Scan for the cell matching the given text and deliver its (x, y) coordinate at center. 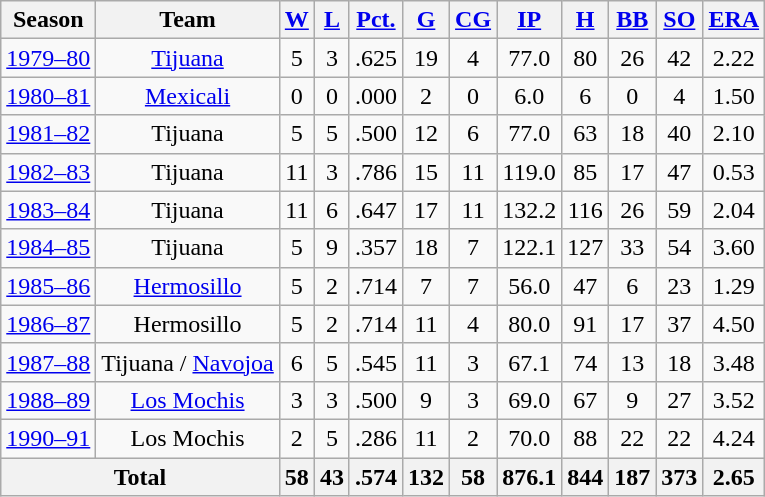
2.22 (734, 58)
116 (586, 210)
12 (426, 134)
W (296, 20)
1979–80 (48, 58)
.625 (376, 58)
59 (680, 210)
23 (680, 286)
67 (586, 400)
1.50 (734, 96)
H (586, 20)
3.52 (734, 400)
.647 (376, 210)
15 (426, 172)
0.53 (734, 172)
Total (140, 477)
G (426, 20)
43 (332, 477)
2.65 (734, 477)
122.1 (530, 248)
Team (188, 20)
187 (632, 477)
74 (586, 362)
88 (586, 438)
4.50 (734, 324)
1981–82 (48, 134)
IP (530, 20)
42 (680, 58)
127 (586, 248)
ERA (734, 20)
1982–83 (48, 172)
373 (680, 477)
19 (426, 58)
63 (586, 134)
2.04 (734, 210)
91 (586, 324)
1983–84 (48, 210)
1985–86 (48, 286)
69.0 (530, 400)
33 (632, 248)
132.2 (530, 210)
132 (426, 477)
27 (680, 400)
.545 (376, 362)
54 (680, 248)
L (332, 20)
.000 (376, 96)
56.0 (530, 286)
80.0 (530, 324)
1986–87 (48, 324)
119.0 (530, 172)
1.29 (734, 286)
.574 (376, 477)
80 (586, 58)
BB (632, 20)
.786 (376, 172)
844 (586, 477)
4.24 (734, 438)
Season (48, 20)
Pct. (376, 20)
Tijuana / Navojoa (188, 362)
1980–81 (48, 96)
3.48 (734, 362)
70.0 (530, 438)
876.1 (530, 477)
13 (632, 362)
6.0 (530, 96)
1984–85 (48, 248)
Mexicali (188, 96)
1988–89 (48, 400)
40 (680, 134)
SO (680, 20)
67.1 (530, 362)
37 (680, 324)
3.60 (734, 248)
CG (474, 20)
2.10 (734, 134)
.286 (376, 438)
1987–88 (48, 362)
1990–91 (48, 438)
.357 (376, 248)
85 (586, 172)
